Scan for the cell matching the given text and deliver its (X, Y) coordinate at center. 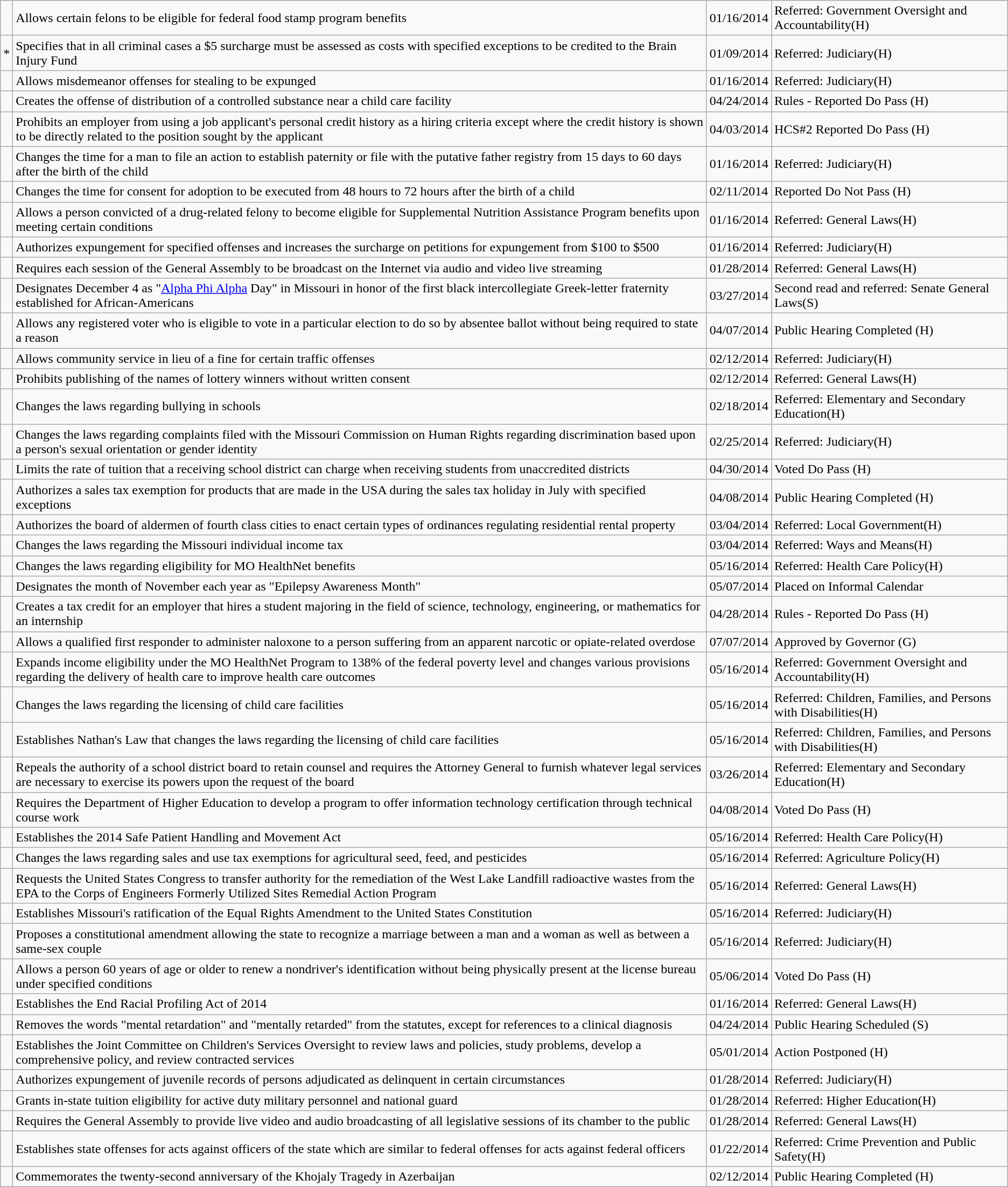
Changes the laws regarding the Missouri individual income tax (360, 545)
Authorizes the board of aldermen of fourth class cities to enact certain types of ordinances regulating residential rental property (360, 525)
03/27/2014 (739, 295)
Changes the laws regarding sales and use tax exemptions for agricultural seed, feed, and pesticides (360, 858)
Public Hearing Scheduled (S) (890, 1024)
Prohibits publishing of the names of lottery winners without written consent (360, 379)
Referred: Agriculture Policy(H) (890, 858)
Requires each session of the General Assembly to be broadcast on the Internet via audio and video live streaming (360, 268)
Specifies that in all criminal cases a $5 surcharge must be assessed as costs with specified exceptions to be credited to the Brain Injury Fund (360, 53)
Grants in-state tuition eligibility for active duty military personnel and national guard (360, 1100)
Creates the offense of distribution of a controlled substance near a child care facility (360, 101)
01/09/2014 (739, 53)
Referred: Local Government(H) (890, 525)
Referred: Ways and Means(H) (890, 545)
05/07/2014 (739, 586)
HCS#2 Reported Do Pass (H) (890, 129)
Requires the General Assembly to provide live video and audio broadcasting of all legislative sessions of its chamber to the public (360, 1121)
04/07/2014 (739, 331)
Changes the laws regarding the licensing of child care facilities (360, 704)
Allows community service in lieu of a fine for certain traffic offenses (360, 358)
Placed on Informal Calendar (890, 586)
Authorizes expungement of juvenile records of persons adjudicated as delinquent in certain circumstances (360, 1080)
03/26/2014 (739, 774)
Changes the laws regarding bullying in schools (360, 407)
Reported Do Not Pass (H) (890, 192)
* (6, 53)
Limits the rate of tuition that a receiving school district can charge when receiving students from unaccredited districts (360, 469)
Allows a qualified first responder to administer naloxone to a person suffering from an apparent narcotic or opiate-related overdose (360, 642)
Changes the laws regarding eligibility for MO HealthNet benefits (360, 566)
01/22/2014 (739, 1149)
Establishes Missouri's ratification of the Equal Rights Amendment to the United States Constitution (360, 914)
Designates the month of November each year as "Epilepsy Awareness Month" (360, 586)
Requires the Department of Higher Education to develop a program to offer information technology certification through technical course work (360, 810)
04/28/2014 (739, 614)
05/01/2014 (739, 1052)
Referred: Crime Prevention and Public Safety(H) (890, 1149)
Creates a tax credit for an employer that hires a student majoring in the field of science, technology, engineering, or mathematics for an internship (360, 614)
Action Postponed (H) (890, 1052)
Allows any registered voter who is eligible to vote in a particular election to do so by absentee ballot without being required to state a reason (360, 331)
Allows misdemeanor offenses for stealing to be expunged (360, 81)
02/25/2014 (739, 441)
Authorizes expungement for specified offenses and increases the surcharge on petitions for expungement from $100 to $500 (360, 247)
Changes the time for consent for adoption to be executed from 48 hours to 72 hours after the birth of a child (360, 192)
04/30/2014 (739, 469)
Establishes the 2014 Safe Patient Handling and Movement Act (360, 838)
02/11/2014 (739, 192)
02/18/2014 (739, 407)
Establishes the End Racial Profiling Act of 2014 (360, 1004)
Authorizes a sales tax exemption for products that are made in the USA during the sales tax holiday in July with specified exceptions (360, 497)
Commemorates the twenty-second anniversary of the Khojaly Tragedy in Azerbaijan (360, 1176)
Allows certain felons to be eligible for federal food stamp program benefits (360, 18)
Proposes a constitutional amendment allowing the state to recognize a marriage between a man and a woman as well as between a same-sex couple (360, 941)
07/07/2014 (739, 642)
Removes the words "mental retardation" and "mentally retarded" from the statutes, except for references to a clinical diagnosis (360, 1024)
04/03/2014 (739, 129)
Establishes state offenses for acts against officers of the state which are similar to federal offenses for acts against federal officers (360, 1149)
Referred: Higher Education(H) (890, 1100)
05/06/2014 (739, 977)
Establishes Nathan's Law that changes the laws regarding the licensing of child care facilities (360, 740)
Approved by Governor (G) (890, 642)
Second read and referred: Senate General Laws(S) (890, 295)
